Pinpoint the cell where the given text exists, returning its [x, y] midpoint coordinate. 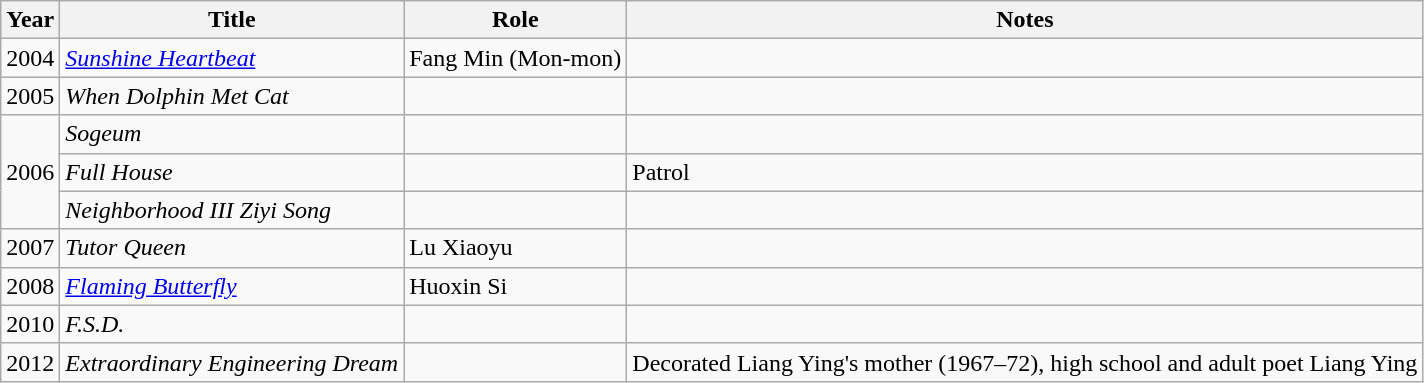
2007 [30, 248]
Sunshine Heartbeat [232, 58]
F.S.D. [232, 324]
2010 [30, 324]
2005 [30, 96]
Sogeum [232, 134]
Year [30, 20]
2008 [30, 286]
Notes [1025, 20]
Title [232, 20]
Patrol [1025, 172]
Role [516, 20]
Tutor Queen [232, 248]
2006 [30, 172]
Flaming Butterfly [232, 286]
2012 [30, 362]
When Dolphin Met Cat [232, 96]
Full House [232, 172]
2004 [30, 58]
Lu Xiaoyu [516, 248]
Fang Min (Mon-mon) [516, 58]
Decorated Liang Ying's mother (1967–72), high school and adult poet Liang Ying [1025, 362]
Extraordinary Engineering Dream [232, 362]
Neighborhood III Ziyi Song [232, 210]
Huoxin Si [516, 286]
